Extract the [x, y] coordinate from the center of the cell holding the provided text.  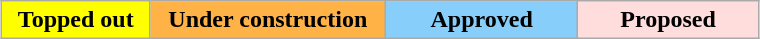
Topped out [76, 20]
Under construction [268, 20]
Approved [482, 20]
Proposed [668, 20]
